Determine the (x, y) coordinate at the center of the cell enclosing the given text.  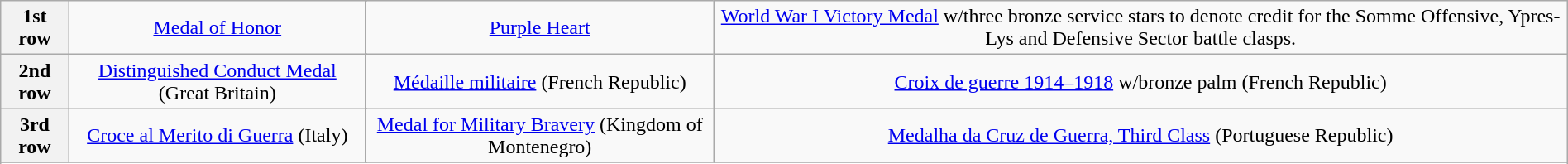
Medal for Military Bravery (Kingdom of Montenegro) (539, 136)
2nd row (35, 81)
Purple Heart (539, 28)
Distinguished Conduct Medal (Great Britain) (217, 81)
World War I Victory Medal w/three bronze service stars to denote credit for the Somme Offensive, Ypres-Lys and Defensive Sector battle clasps. (1140, 28)
Médaille militaire (French Republic) (539, 81)
1st row (35, 28)
Croce al Merito di Guerra (Italy) (217, 136)
Medal of Honor (217, 28)
Medalha da Cruz de Guerra, Third Class (Portuguese Republic) (1140, 136)
Croix de guerre 1914–1918 w/bronze palm (French Republic) (1140, 81)
3rd row (35, 136)
